Output the (X, Y) coordinate of the center of the cell containing the given text.  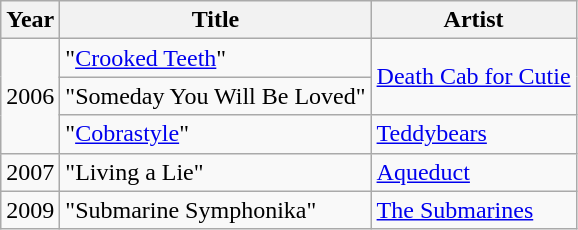
"Submarine Symphonika" (216, 210)
Artist (474, 20)
Title (216, 20)
Death Cab for Cutie (474, 77)
"Living a Lie" (216, 172)
Teddybears (474, 134)
"Crooked Teeth" (216, 58)
2007 (30, 172)
"Cobrastyle" (216, 134)
2009 (30, 210)
Year (30, 20)
2006 (30, 96)
"Someday You Will Be Loved" (216, 96)
The Submarines (474, 210)
Aqueduct (474, 172)
